Output the [x, y] coordinate of the center of the cell containing the given text.  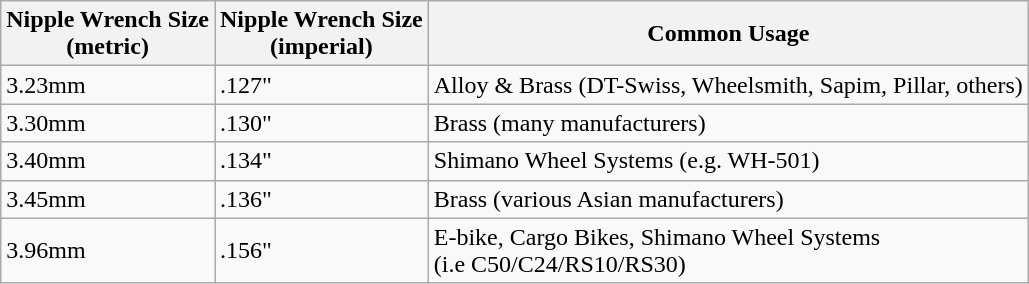
.134" [321, 161]
Brass (various Asian manufacturers) [728, 199]
3.23mm [108, 85]
Brass (many manufacturers) [728, 123]
.130" [321, 123]
3.45mm [108, 199]
3.30mm [108, 123]
3.40mm [108, 161]
Nipple Wrench Size(metric) [108, 34]
Shimano Wheel Systems (e.g. WH-501) [728, 161]
.127" [321, 85]
Alloy & Brass (DT-Swiss, Wheelsmith, Sapim, Pillar, others) [728, 85]
Common Usage [728, 34]
E-bike, Cargo Bikes, Shimano Wheel Systems(i.e C50/C24/RS10/RS30) [728, 250]
.156" [321, 250]
Nipple Wrench Size(imperial) [321, 34]
3.96mm [108, 250]
.136" [321, 199]
